Return the [x, y] coordinate for the center point of the cell that contains the specified text.  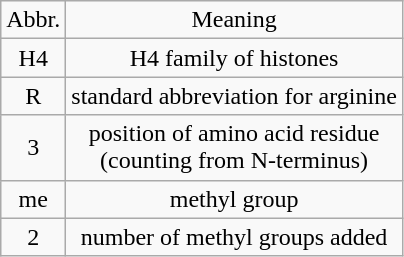
me [34, 199]
2 [34, 237]
standard abbreviation for arginine [234, 96]
R [34, 96]
H4 [34, 58]
methyl group [234, 199]
H4 family of histones [234, 58]
position of amino acid residue(counting from N-terminus) [234, 148]
3 [34, 148]
number of methyl groups added [234, 237]
Abbr. [34, 20]
Meaning [234, 20]
